Extract the [X, Y] coordinate from the center of the cell holding the provided text.  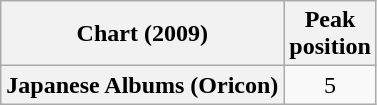
Japanese Albums (Oricon) [142, 85]
Chart (2009) [142, 34]
Peakposition [330, 34]
5 [330, 85]
